Determine the (X, Y) coordinate at the center of the cell enclosing the given text.  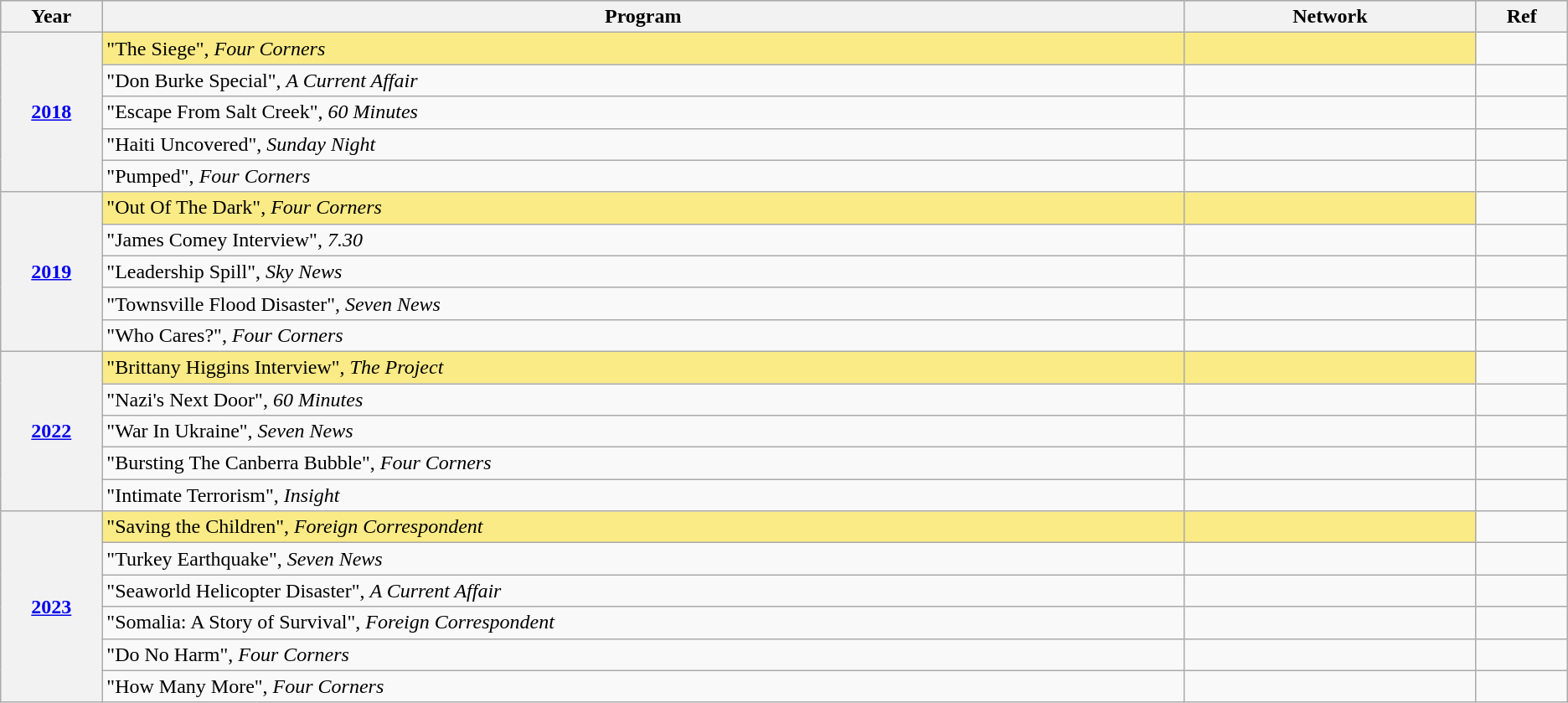
Year (52, 17)
2023 (52, 607)
"Haiti Uncovered", Sunday Night (643, 144)
"Somalia: A Story of Survival", Foreign Correspondent (643, 623)
"Brittany Higgins Interview", The Project (643, 367)
"Out Of The Dark", Four Corners (643, 208)
"The Siege", Four Corners (643, 49)
"Do No Harm", Four Corners (643, 654)
"Leadership Spill", Sky News (643, 271)
"Who Cares?", Four Corners (643, 335)
2022 (52, 431)
"Turkey Earthquake", Seven News (643, 559)
Ref (1521, 17)
Program (643, 17)
"James Comey Interview", 7.30 (643, 240)
"Intimate Terrorism", Insight (643, 495)
2019 (52, 271)
"Saving the Children", Foreign Correspondent (643, 527)
"Escape From Salt Creek", 60 Minutes (643, 112)
"How Many More", Four Corners (643, 686)
2018 (52, 112)
"Nazi's Next Door", 60 Minutes (643, 400)
"Seaworld Helicopter Disaster", A Current Affair (643, 591)
"Don Burke Special", A Current Affair (643, 80)
"Pumped", Four Corners (643, 176)
"Townsville Flood Disaster", Seven News (643, 303)
Network (1330, 17)
"War In Ukraine", Seven News (643, 432)
"Bursting The Canberra Bubble", Four Corners (643, 463)
